From the cell containing the given text, extract its center point as (x, y) coordinate. 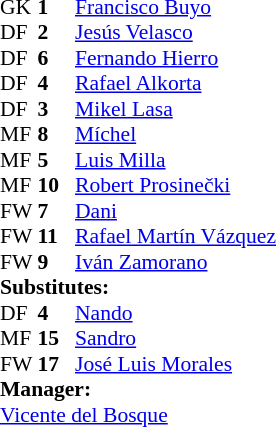
Robert Prosinečki (176, 185)
Rafael Alkorta (176, 83)
11 (57, 237)
7 (57, 211)
Manager: (138, 389)
Sandro (176, 339)
6 (57, 58)
Luis Milla (176, 160)
2 (57, 33)
Jesús Velasco (176, 33)
Mikel Lasa (176, 109)
8 (57, 135)
Rafael Martín Vázquez (176, 237)
Míchel (176, 135)
Iván Zamorano (176, 262)
Fernando Hierro (176, 58)
Nando (176, 313)
10 (57, 185)
17 (57, 364)
Dani (176, 211)
9 (57, 262)
Substitutes: (138, 287)
15 (57, 339)
José Luis Morales (176, 364)
5 (57, 160)
3 (57, 109)
